Output the (X, Y) coordinate of the center of the cell containing the given text.  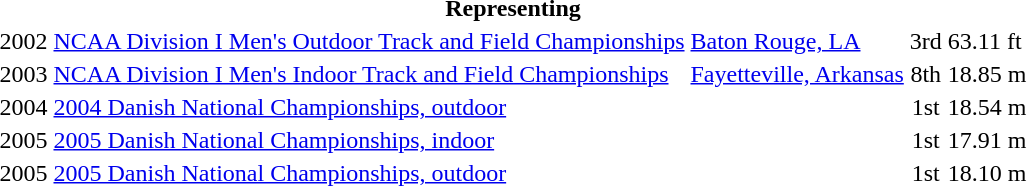
NCAA Division I Men's Indoor Track and Field Championships (369, 74)
Fayetteville, Arkansas (797, 74)
NCAA Division I Men's Outdoor Track and Field Championships (369, 41)
2004 Danish National Championships, outdoor (369, 107)
8th (926, 74)
2005 Danish National Championships, indoor (369, 140)
Baton Rouge, LA (797, 41)
3rd (926, 41)
